Return [X, Y] of the center of cell containing provided text 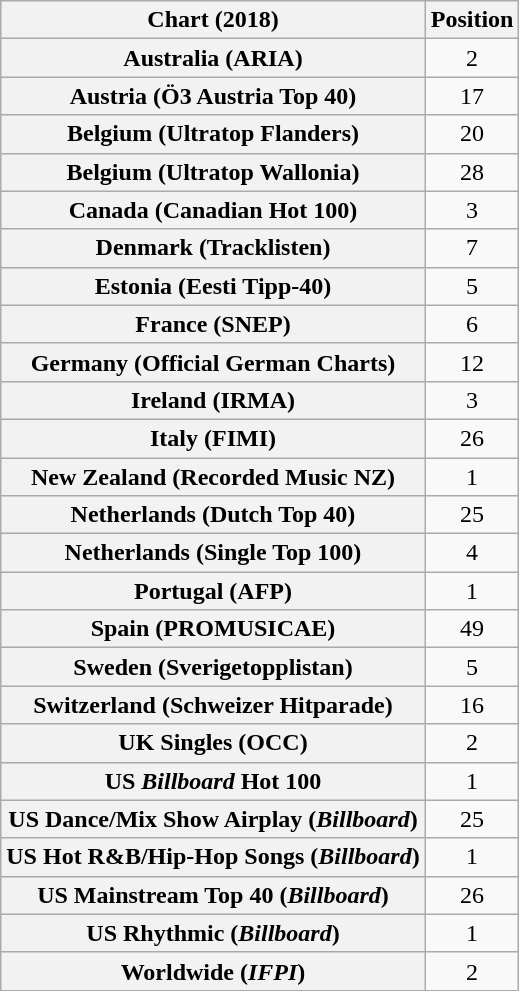
Position [472, 20]
New Zealand (Recorded Music NZ) [213, 477]
Sweden (Sverigetopplistan) [213, 667]
Switzerland (Schweizer Hitparade) [213, 705]
Portugal (AFP) [213, 591]
Belgium (Ultratop Wallonia) [213, 172]
7 [472, 248]
12 [472, 362]
28 [472, 172]
17 [472, 96]
Canada (Canadian Hot 100) [213, 210]
Spain (PROMUSICAE) [213, 629]
20 [472, 134]
49 [472, 629]
Netherlands (Single Top 100) [213, 553]
16 [472, 705]
Denmark (Tracklisten) [213, 248]
Estonia (Eesti Tipp-40) [213, 286]
US Hot R&B/Hip-Hop Songs (Billboard) [213, 857]
Netherlands (Dutch Top 40) [213, 515]
US Mainstream Top 40 (Billboard) [213, 895]
Austria (Ö3 Austria Top 40) [213, 96]
Australia (ARIA) [213, 58]
US Rhythmic (Billboard) [213, 933]
Germany (Official German Charts) [213, 362]
Ireland (IRMA) [213, 400]
Chart (2018) [213, 20]
Italy (FIMI) [213, 438]
UK Singles (OCC) [213, 743]
US Billboard Hot 100 [213, 781]
6 [472, 324]
US Dance/Mix Show Airplay (Billboard) [213, 819]
France (SNEP) [213, 324]
Worldwide (IFPI) [213, 971]
Belgium (Ultratop Flanders) [213, 134]
4 [472, 553]
